Capture the cell that displays the provided text and extract its [x, y] central coordinate. 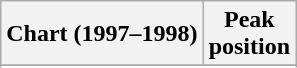
Peakposition [249, 34]
Chart (1997–1998) [102, 34]
